Find where the given text appears and provide that cell's center as (x, y) coordinate. 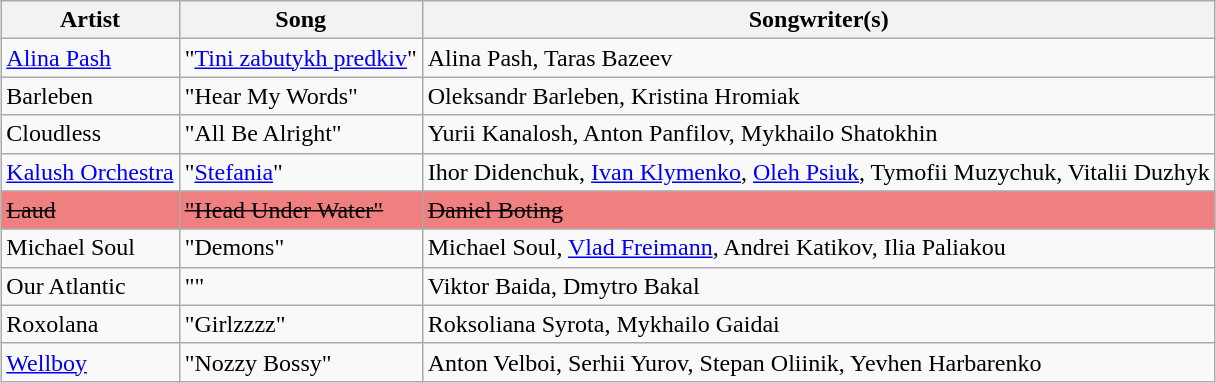
Roxolana (90, 324)
Wellboy (90, 362)
Yurii Kanalosh, Anton Panfilov, Mykhailo Shatokhin (818, 134)
"Hear My Words" (300, 96)
Songwriter(s) (818, 20)
Kalush Orchestra (90, 172)
Michael Soul (90, 248)
Michael Soul, Vlad Freimann, Andrei Katikov, Ilia Paliakou (818, 248)
Artist (90, 20)
Laud (90, 210)
Anton Velboi, Serhii Yurov, Stepan Oliinik, Yevhen Harbarenko (818, 362)
Cloudless (90, 134)
Ihor Didenchuk, Ivan Klymenko, Oleh Psiuk, Tymofii Muzychuk, Vitalii Duzhyk (818, 172)
Song (300, 20)
Roksoliana Syrota, Mykhailo Gaidai (818, 324)
"Tini zabutykh predkiv" (300, 58)
"Demons" (300, 248)
Oleksandr Barleben, Kristina Hromiak (818, 96)
"Head Under Water" (300, 210)
Alina Pash, Taras Bazeev (818, 58)
Daniel Boting (818, 210)
"All Be Alright" (300, 134)
Viktor Baida, Dmytro Bakal (818, 286)
Barleben (90, 96)
Alina Pash (90, 58)
"Girlzzzz" (300, 324)
"" (300, 286)
"Stefania" (300, 172)
Our Atlantic (90, 286)
"Nozzy Bossy" (300, 362)
